Capture the cell that displays the provided text and extract its [x, y] central coordinate. 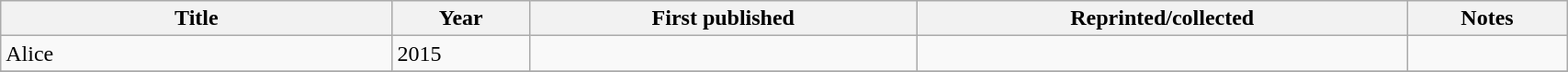
Notes [1486, 18]
First published [724, 18]
Year [461, 18]
Alice [197, 54]
Reprinted/collected [1162, 18]
Title [197, 18]
2015 [461, 54]
